Find where the given text appears and provide that cell's center as (x, y) coordinate. 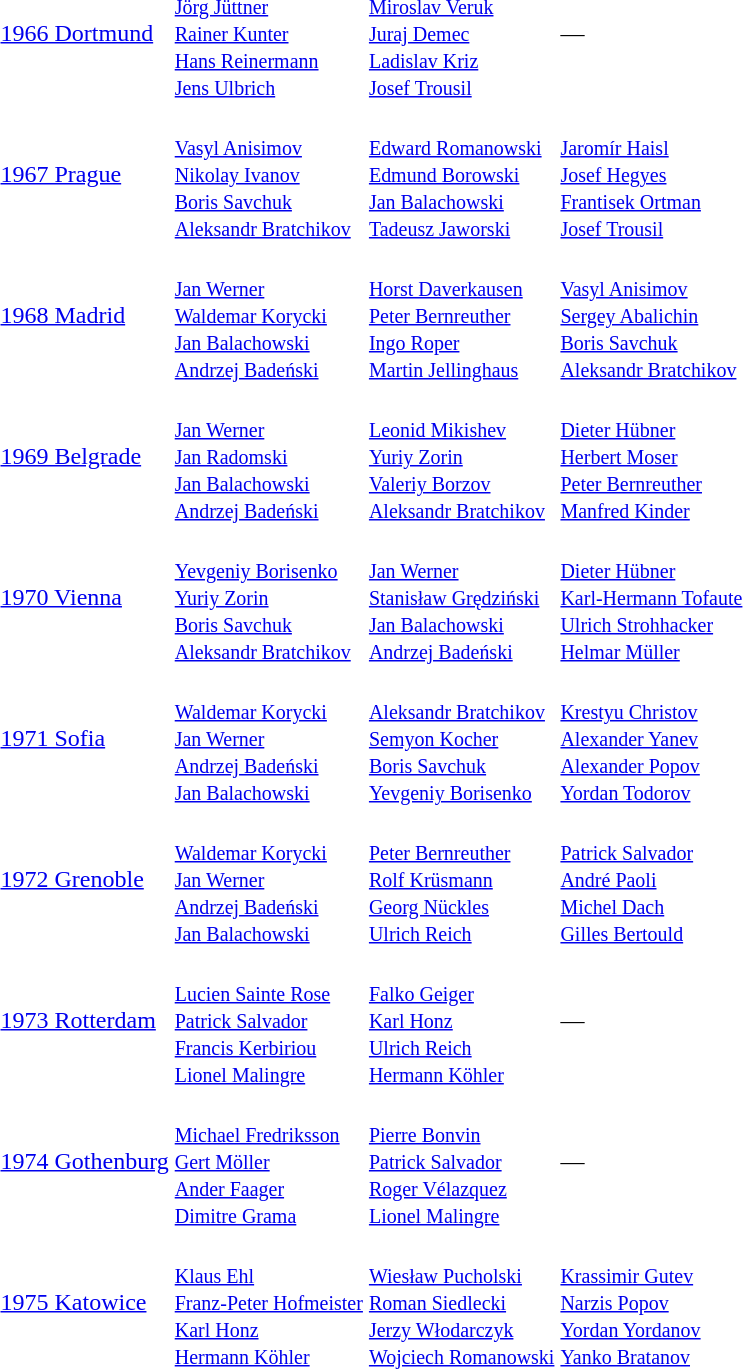
Pierre BonvinPatrick SalvadorRoger VélazquezLionel Malingre (462, 1161)
Yevgeniy BorisenkoYuriy ZorinBoris SavchukAleksandr Bratchikov (268, 597)
Horst DaverkausenPeter BernreutherIngo RoperMartin Jellinghaus (462, 315)
Jan WernerJan RadomskiJan BalachowskiAndrzej Badeński (268, 456)
Jan WernerWaldemar KoryckiJan BalachowskiAndrzej Badeński (268, 315)
Jan WernerStanisław GrędzińskiJan BalachowskiAndrzej Badeński (462, 597)
Edward RomanowskiEdmund BorowskiJan BalachowskiTadeusz Jaworski (462, 174)
Michael FredrikssonGert MöllerAnder FaagerDimitre Grama (268, 1161)
Leonid MikishevYuriy ZorinValeriy BorzovAleksandr Bratchikov (462, 456)
Aleksandr BratchikovSemyon KocherBoris SavchukYevgeniy Borisenko (462, 738)
Peter BernreutherRolf KrüsmannGeorg NücklesUlrich Reich (462, 879)
Lucien Sainte RosePatrick SalvadorFrancis KerbiriouLionel Malingre (268, 1020)
Falko GeigerKarl HonzUlrich ReichHermann Köhler (462, 1020)
Vasyl AnisimovNikolay IvanovBoris SavchukAleksandr Bratchikov (268, 174)
